Scan for the cell matching the given text and deliver its (X, Y) coordinate at center. 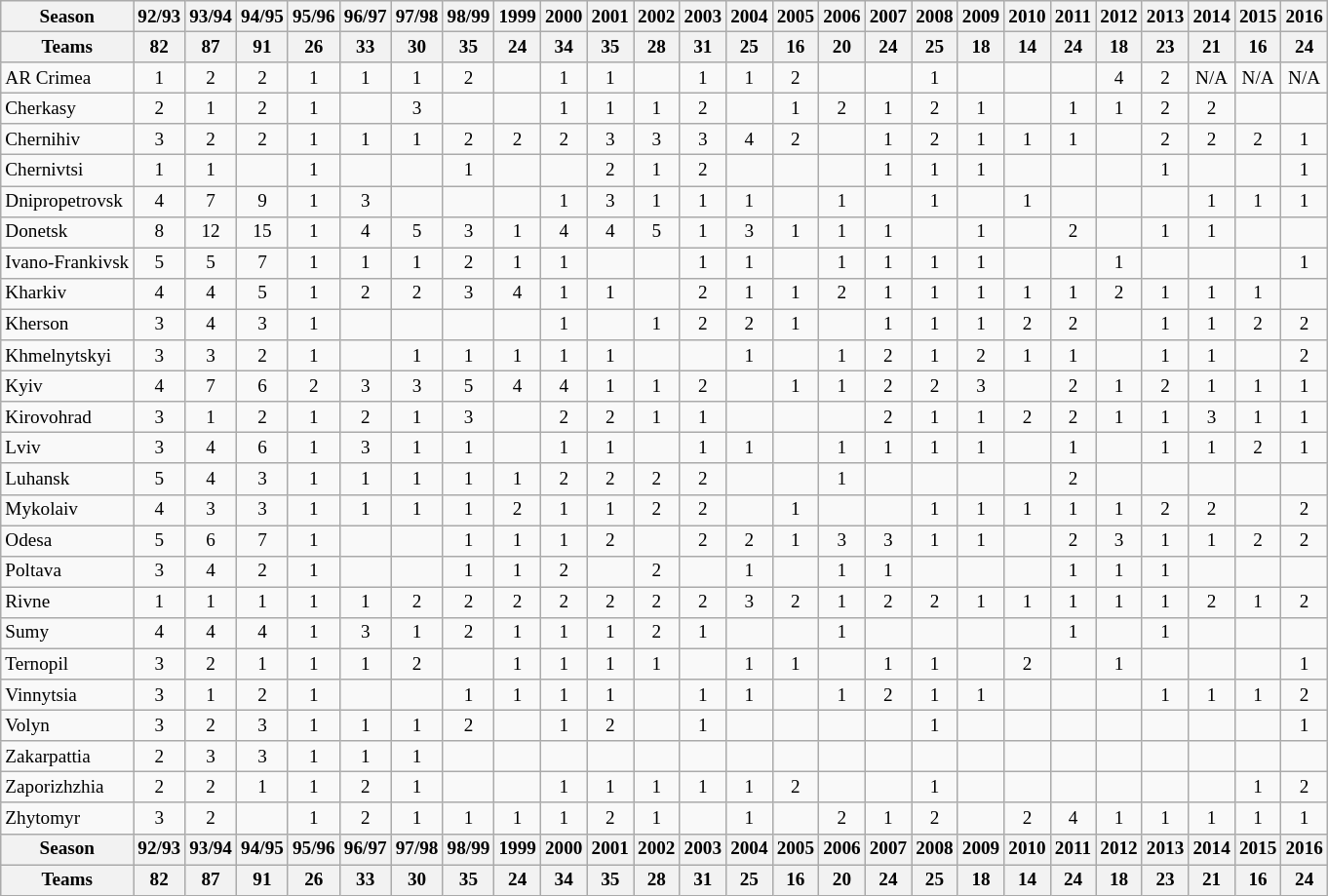
Khmelnytskyi (67, 356)
9 (263, 201)
Lviv (67, 448)
AR Crimea (67, 78)
Kyiv (67, 386)
Dnipropetrovsk (67, 201)
Vinnytsia (67, 695)
Ivano-Frankivsk (67, 263)
Mykolaiv (67, 510)
Chernihiv (67, 139)
Poltava (67, 571)
Zaporizhzhia (67, 788)
8 (160, 232)
Zhytomyr (67, 818)
Volyn (67, 725)
Kherson (67, 325)
12 (211, 232)
Cherkasy (67, 108)
Luhansk (67, 479)
15 (263, 232)
Odesa (67, 540)
Rivne (67, 603)
Kharkiv (67, 293)
Sumy (67, 633)
Chernivtsi (67, 171)
Donetsk (67, 232)
Zakarpattia (67, 757)
Ternopil (67, 664)
Kirovohrad (67, 417)
